Return the [X, Y] coordinate for the center point of the cell that contains the specified text.  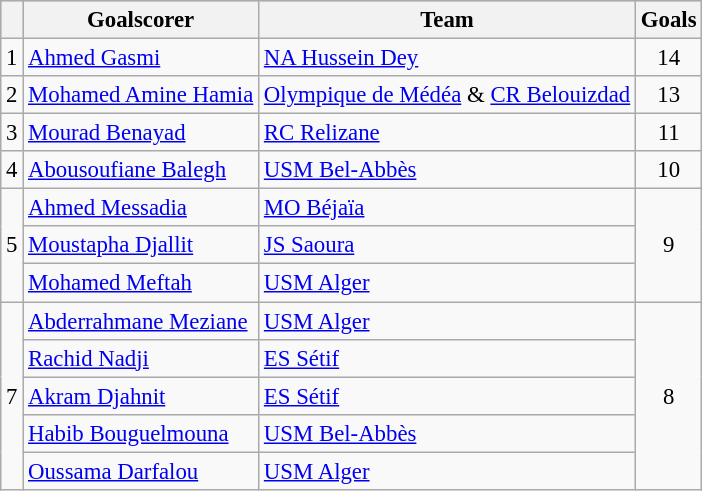
5 [12, 246]
1 [12, 58]
Rachid Nadji [141, 358]
Ahmed Messadia [141, 208]
3 [12, 133]
13 [669, 95]
10 [669, 170]
9 [669, 246]
Ahmed Gasmi [141, 58]
Mohamed Amine Hamia [141, 95]
Abderrahmane Meziane [141, 321]
14 [669, 58]
Team [448, 20]
NA Hussein Dey [448, 58]
Habib Bouguelmouna [141, 433]
Olympique de Médéa & CR Belouizdad [448, 95]
Abousoufiane Balegh [141, 170]
2 [12, 95]
8 [669, 396]
Mourad Benayad [141, 133]
Mohamed Meftah [141, 283]
Goalscorer [141, 20]
JS Saoura [448, 245]
Goals [669, 20]
Oussama Darfalou [141, 471]
Moustapha Djallit [141, 245]
Akram Djahnit [141, 396]
11 [669, 133]
MO Béjaïa [448, 208]
4 [12, 170]
RC Relizane [448, 133]
7 [12, 396]
